Provide the (x, y) coordinate of the cell's center where the given text is located.  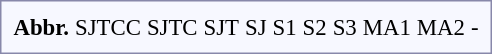
SJT (221, 27)
S3 (344, 27)
MA1 (386, 27)
Abbr. (42, 27)
SJ (256, 27)
- (474, 27)
S1 (284, 27)
SJTCC (108, 27)
MA2 (440, 27)
S2 (314, 27)
SJTC (172, 27)
